Pinpoint the cell where the given text exists, returning its [X, Y] midpoint coordinate. 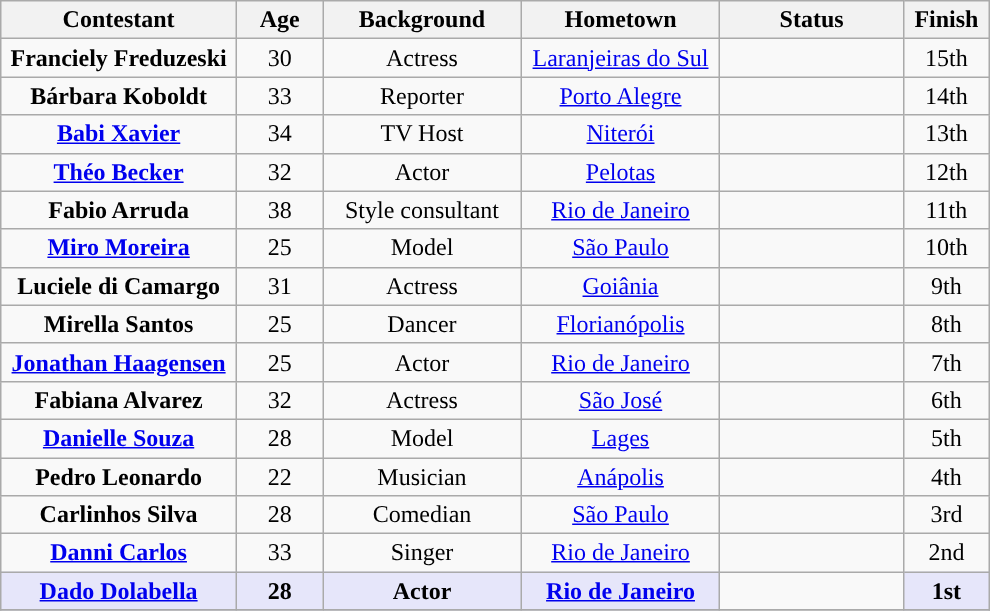
Babi Xavier [119, 134]
9th [946, 286]
7th [946, 362]
Jonathan Haagensen [119, 362]
30 [280, 58]
Niterói [620, 134]
Goiânia [620, 286]
Style consultant [422, 210]
Porto Alegre [620, 96]
31 [280, 286]
Pelotas [620, 172]
Carlinhos Silva [119, 515]
Danni Carlos [119, 553]
3rd [946, 515]
1st [946, 591]
Dado Dolabella [119, 591]
Finish [946, 20]
Musician [422, 477]
Contestant [119, 20]
Bárbara Koboldt [119, 96]
Reporter [422, 96]
8th [946, 324]
Pedro Leonardo [119, 477]
Fabio Arruda [119, 210]
Lages [620, 438]
6th [946, 400]
38 [280, 210]
Théo Becker [119, 172]
Miro Moreira [119, 248]
5th [946, 438]
São José [620, 400]
Luciele di Camargo [119, 286]
Status [812, 20]
14th [946, 96]
4th [946, 477]
Hometown [620, 20]
Background [422, 20]
22 [280, 477]
Fabiana Alvarez [119, 400]
Dancer [422, 324]
Anápolis [620, 477]
Age [280, 20]
Franciely Freduzeski [119, 58]
Comedian [422, 515]
2nd [946, 553]
Singer [422, 553]
13th [946, 134]
12th [946, 172]
10th [946, 248]
Laranjeiras do Sul [620, 58]
11th [946, 210]
TV Host [422, 134]
Florianópolis [620, 324]
Mirella Santos [119, 324]
Danielle Souza [119, 438]
34 [280, 134]
15th [946, 58]
